Scan for the cell matching the given text and deliver its (x, y) coordinate at center. 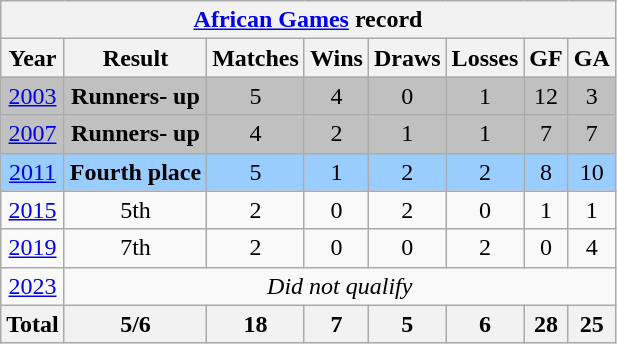
5/6 (135, 324)
2007 (33, 134)
African Games record (308, 20)
GA (592, 58)
Losses (485, 58)
Draws (407, 58)
2019 (33, 248)
3 (592, 96)
Matches (256, 58)
2015 (33, 210)
8 (546, 172)
6 (485, 324)
GF (546, 58)
2003 (33, 96)
Year (33, 58)
10 (592, 172)
2023 (33, 286)
2011 (33, 172)
Wins (336, 58)
Did not qualify (340, 286)
12 (546, 96)
25 (592, 324)
28 (546, 324)
Fourth place (135, 172)
Result (135, 58)
Total (33, 324)
18 (256, 324)
5th (135, 210)
7th (135, 248)
